Locate the cell with the specified text and output its [X, Y] center coordinate. 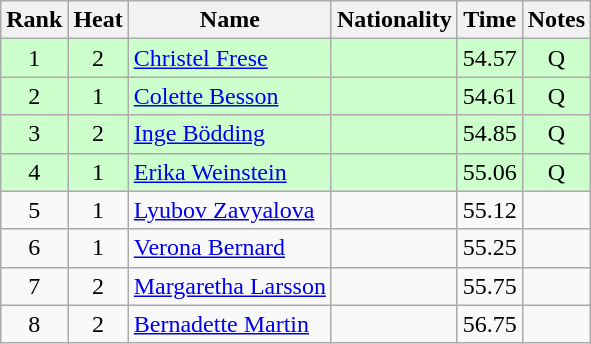
Heat [98, 20]
54.57 [490, 58]
6 [34, 248]
Verona Bernard [230, 248]
7 [34, 286]
Margaretha Larsson [230, 286]
Bernadette Martin [230, 324]
56.75 [490, 324]
Lyubov Zavyalova [230, 210]
Erika Weinstein [230, 172]
Time [490, 20]
Name [230, 20]
55.25 [490, 248]
Christel Frese [230, 58]
5 [34, 210]
Rank [34, 20]
55.06 [490, 172]
Inge Bödding [230, 134]
3 [34, 134]
55.12 [490, 210]
Colette Besson [230, 96]
55.75 [490, 286]
54.85 [490, 134]
8 [34, 324]
Nationality [394, 20]
54.61 [490, 96]
4 [34, 172]
Notes [556, 20]
